Detect which cell encompasses the target text, then output its [x, y] center coordinate. 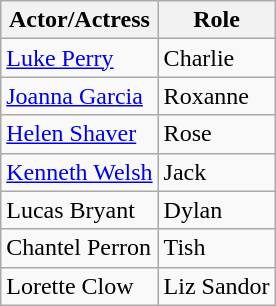
Charlie [216, 58]
Liz Sandor [216, 286]
Chantel Perron [80, 248]
Lorette Clow [80, 286]
Actor/Actress [80, 20]
Jack [216, 172]
Tish [216, 248]
Dylan [216, 210]
Luke Perry [80, 58]
Role [216, 20]
Roxanne [216, 96]
Helen Shaver [80, 134]
Joanna Garcia [80, 96]
Kenneth Welsh [80, 172]
Rose [216, 134]
Lucas Bryant [80, 210]
